Capture the cell that displays the provided text and extract its (X, Y) central coordinate. 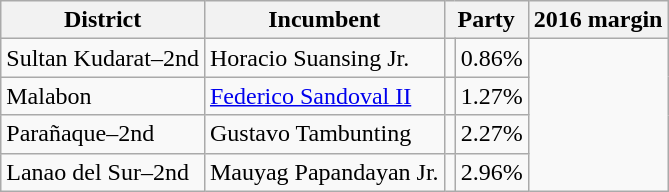
Malabon (103, 96)
Sultan Kudarat–2nd (103, 58)
Horacio Suansing Jr. (324, 58)
Federico Sandoval II (324, 96)
Parañaque–2nd (103, 134)
Mauyag Papandayan Jr. (324, 172)
2.96% (492, 172)
Party (486, 20)
2016 margin (598, 20)
2.27% (492, 134)
District (103, 20)
Gustavo Tambunting (324, 134)
1.27% (492, 96)
Incumbent (324, 20)
0.86% (492, 58)
Lanao del Sur–2nd (103, 172)
